Capture the cell that displays the provided text and extract its (x, y) central coordinate. 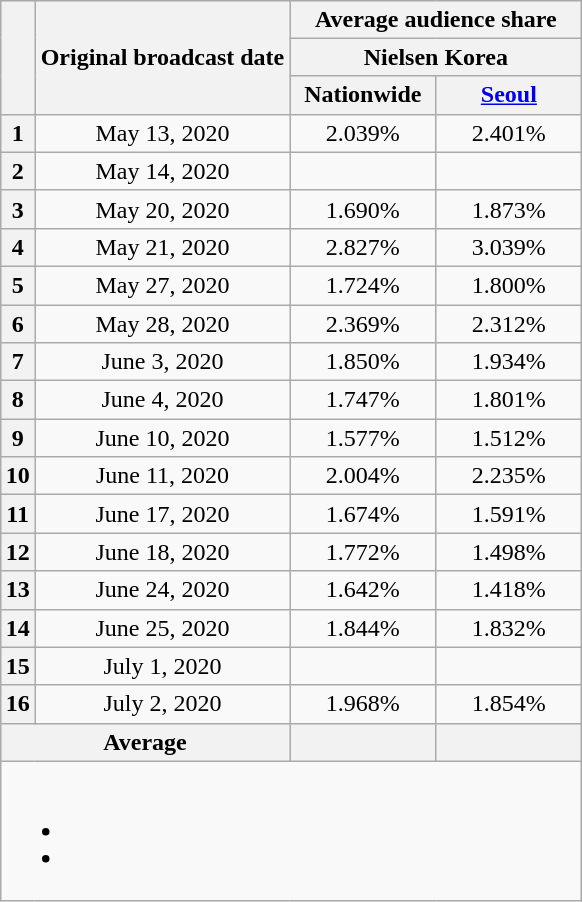
June 24, 2020 (162, 590)
13 (18, 590)
2.401% (509, 133)
1.498% (509, 552)
June 3, 2020 (162, 362)
May 27, 2020 (162, 285)
May 20, 2020 (162, 209)
2.369% (363, 323)
4 (18, 247)
1.934% (509, 362)
2.312% (509, 323)
1.854% (509, 704)
6 (18, 323)
1.418% (509, 590)
1.772% (363, 552)
7 (18, 362)
1.844% (363, 628)
2.004% (363, 476)
May 13, 2020 (162, 133)
May 14, 2020 (162, 171)
2.827% (363, 247)
1.850% (363, 362)
15 (18, 666)
3.039% (509, 247)
2 (18, 171)
1.512% (509, 438)
1.690% (363, 209)
14 (18, 628)
10 (18, 476)
Average (145, 742)
1.832% (509, 628)
1.800% (509, 285)
1 (18, 133)
June 11, 2020 (162, 476)
June 10, 2020 (162, 438)
Seoul (509, 95)
June 25, 2020 (162, 628)
Original broadcast date (162, 57)
11 (18, 514)
1.873% (509, 209)
July 2, 2020 (162, 704)
Nielsen Korea (436, 57)
1.591% (509, 514)
12 (18, 552)
2.235% (509, 476)
Average audience share (436, 19)
1.674% (363, 514)
8 (18, 400)
June 17, 2020 (162, 514)
1.801% (509, 400)
2.039% (363, 133)
Nationwide (363, 95)
5 (18, 285)
1.642% (363, 590)
June 18, 2020 (162, 552)
July 1, 2020 (162, 666)
1.968% (363, 704)
May 21, 2020 (162, 247)
June 4, 2020 (162, 400)
16 (18, 704)
3 (18, 209)
May 28, 2020 (162, 323)
1.747% (363, 400)
1.577% (363, 438)
9 (18, 438)
1.724% (363, 285)
